Return the [X, Y] coordinate for the center point of the cell that contains the specified text.  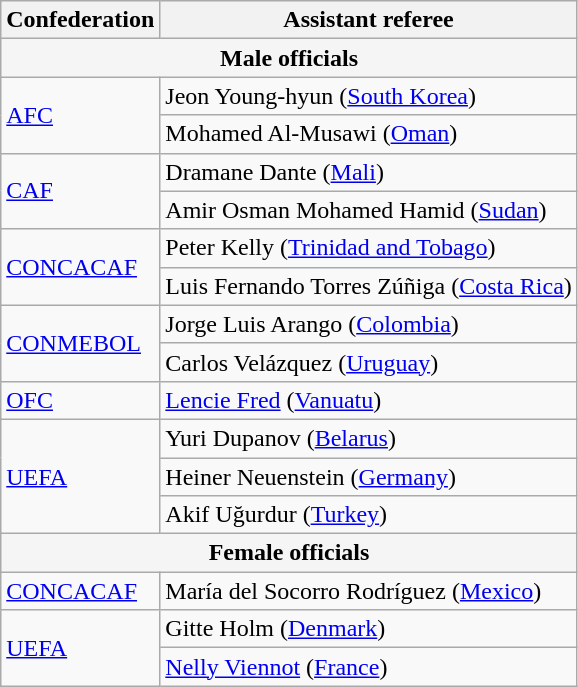
OFC [80, 400]
Akif Uğurdur (Turkey) [369, 515]
Nelly Viennot (France) [369, 667]
AFC [80, 115]
Amir Osman Mohamed Hamid (Sudan) [369, 210]
Dramane Dante (Mali) [369, 172]
Luis Fernando Torres Zúñiga (Costa Rica) [369, 286]
Lencie Fred (Vanuatu) [369, 400]
CAF [80, 191]
Assistant referee [369, 20]
Heiner Neuenstein (Germany) [369, 477]
CONMEBOL [80, 343]
Jeon Young-hyun (South Korea) [369, 96]
Jorge Luis Arango (Colombia) [369, 324]
Male officials [290, 58]
Female officials [290, 553]
Carlos Velázquez (Uruguay) [369, 362]
Mohamed Al-Musawi (Oman) [369, 134]
María del Socorro Rodríguez (Mexico) [369, 591]
Confederation [80, 20]
Yuri Dupanov (Belarus) [369, 438]
Gitte Holm (Denmark) [369, 629]
Peter Kelly (Trinidad and Tobago) [369, 248]
